Scan for the cell matching the given text and deliver its [x, y] coordinate at center. 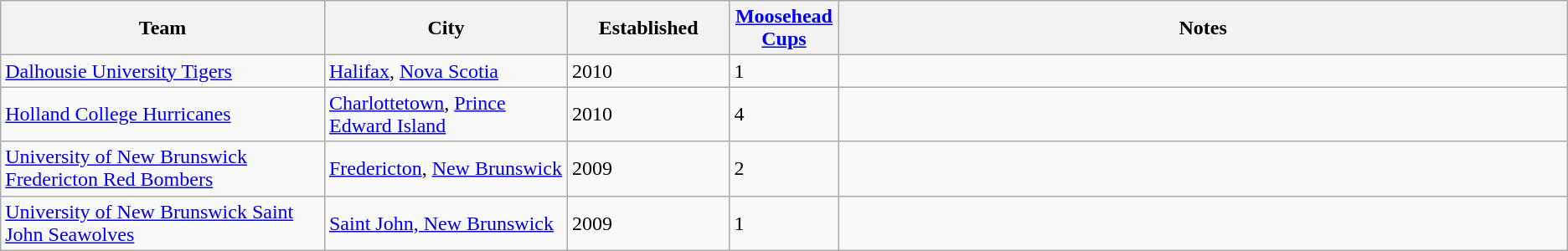
Notes [1203, 28]
Dalhousie University Tigers [162, 71]
2 [784, 169]
University of New Brunswick Saint John Seawolves [162, 223]
Fredericton, New Brunswick [446, 169]
University of New Brunswick Fredericton Red Bombers [162, 169]
4 [784, 114]
Halifax, Nova Scotia [446, 71]
Established [648, 28]
Saint John, New Brunswick [446, 223]
Moosehead Cups [784, 28]
Team [162, 28]
City [446, 28]
Charlottetown, Prince Edward Island [446, 114]
Holland College Hurricanes [162, 114]
